From the cell containing the given text, extract its center point as (X, Y) coordinate. 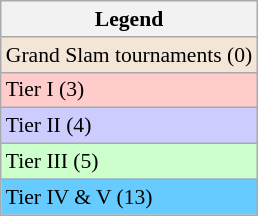
Tier I (3) (130, 90)
Grand Slam tournaments (0) (130, 55)
Tier IV & V (13) (130, 197)
Tier III (5) (130, 162)
Legend (130, 19)
Tier II (4) (130, 126)
